Detect which cell encompasses the target text, then output its [x, y] center coordinate. 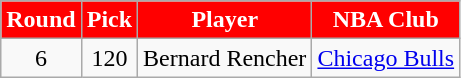
6 [41, 58]
NBA Club [386, 20]
Bernard Rencher [225, 58]
Round [41, 20]
120 [109, 58]
Chicago Bulls [386, 58]
Pick [109, 20]
Player [225, 20]
